Determine the (x, y) coordinate at the center of the cell enclosing the given text.  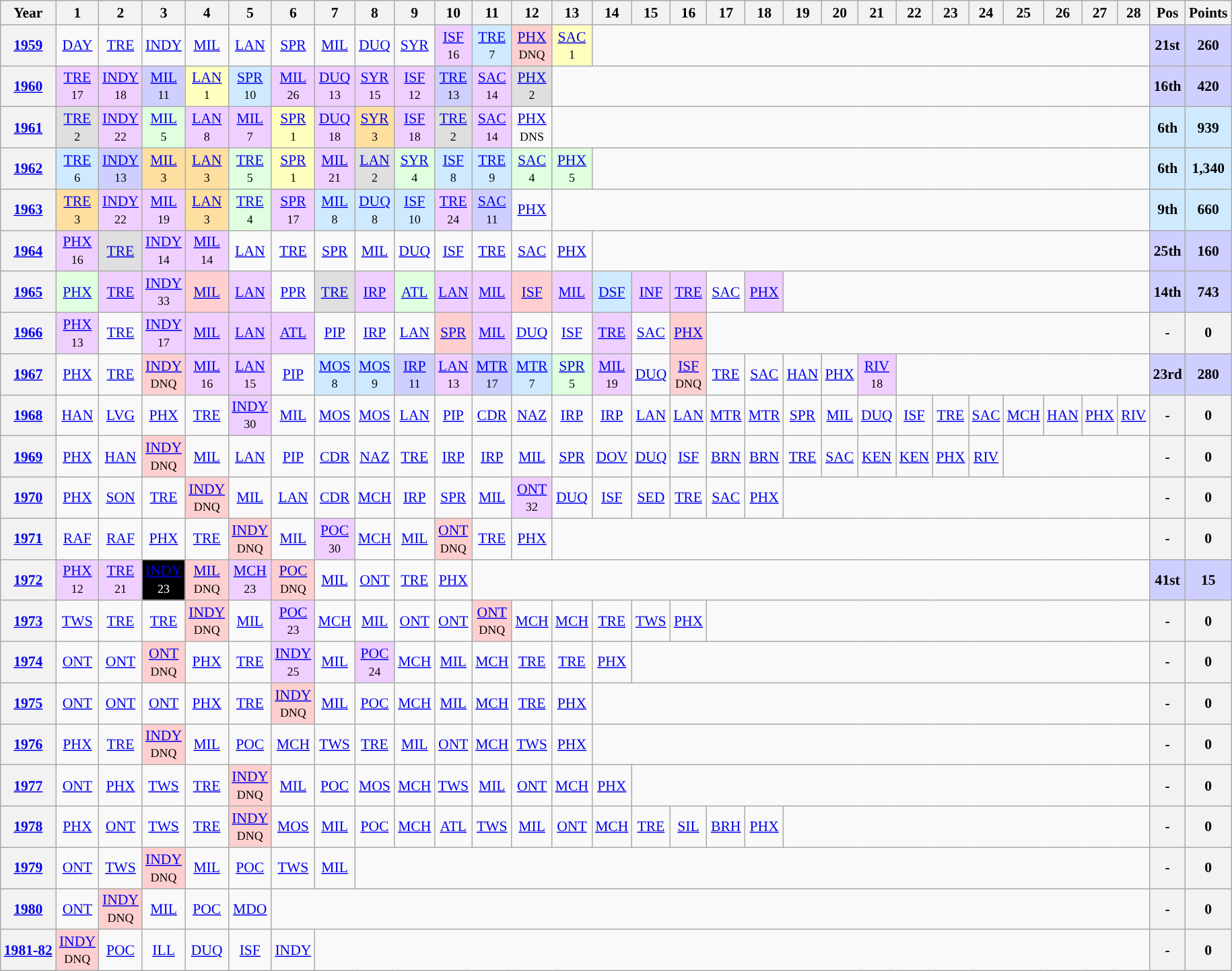
PHX2 (532, 86)
1967 (28, 374)
INDY30 (250, 416)
MIL11 (164, 86)
1977 (28, 786)
PHXDNS (532, 128)
INDY17 (164, 334)
INDY18 (121, 86)
TRE5 (250, 168)
MIL5 (164, 128)
5 (250, 13)
1963 (28, 210)
1962 (28, 168)
TRE6 (77, 168)
LAN8 (207, 128)
Year (28, 13)
18 (765, 13)
SAC1 (572, 46)
RIV18 (877, 374)
ONT32 (532, 498)
1959 (28, 46)
MOS8 (334, 374)
MTR7 (532, 374)
BRH (726, 826)
TRE21 (121, 580)
939 (1208, 128)
TRE24 (453, 210)
DSF (611, 292)
25th (1167, 250)
DOV (611, 456)
41st (1167, 580)
POC30 (334, 538)
23rd (1167, 374)
23 (951, 13)
LAN2 (374, 168)
660 (1208, 210)
PHX16 (77, 250)
21 (877, 13)
10 (453, 13)
13 (572, 13)
SPR17 (293, 210)
25 (1023, 13)
16th (1167, 86)
3 (164, 13)
ISF10 (415, 210)
9 (415, 13)
1971 (28, 538)
IRP11 (415, 374)
1,340 (1208, 168)
Pos (1167, 13)
MIL26 (293, 86)
LAN1 (207, 86)
26 (1062, 13)
1961 (28, 128)
MILDNQ (207, 580)
MCH23 (250, 580)
SYR4 (415, 168)
24 (986, 13)
2 (121, 13)
MIL21 (334, 168)
160 (1208, 250)
INDY14 (164, 250)
21st (1167, 46)
260 (1208, 46)
11 (491, 13)
SPR5 (572, 374)
DUQ13 (334, 86)
SON (121, 498)
1974 (28, 662)
MIL3 (164, 168)
9th (1167, 210)
INDY33 (164, 292)
1969 (28, 456)
TRE9 (491, 168)
280 (1208, 374)
TRE13 (453, 86)
1960 (28, 86)
SAC11 (491, 210)
17 (726, 13)
SIL (688, 826)
14th (1167, 292)
SYR15 (374, 86)
4 (207, 13)
ISF8 (453, 168)
PHX12 (77, 580)
1970 (28, 498)
12 (532, 13)
TRE3 (77, 210)
SYR3 (374, 128)
INF (650, 292)
22 (914, 13)
ISF12 (415, 86)
LVG (121, 416)
6 (293, 13)
MIL16 (207, 374)
MOS9 (374, 374)
743 (1208, 292)
TRE4 (250, 210)
1965 (28, 292)
27 (1100, 13)
1968 (28, 416)
1975 (28, 704)
MTR17 (491, 374)
DUQ8 (374, 210)
1981-82 (28, 950)
7 (334, 13)
1966 (28, 334)
8 (374, 13)
SPR10 (250, 86)
MIL8 (334, 210)
1978 (28, 826)
PHX5 (572, 168)
INDY25 (293, 662)
19 (802, 13)
1972 (28, 580)
SED (650, 498)
POCDNQ (293, 580)
POC23 (293, 622)
1979 (28, 868)
MDO (250, 908)
DAY (77, 46)
TRE7 (491, 46)
POC24 (374, 662)
INDY13 (121, 168)
PHX13 (77, 334)
SYR (415, 46)
DUQ18 (334, 128)
1976 (28, 744)
1980 (28, 908)
TRE17 (77, 86)
1964 (28, 250)
20 (840, 13)
420 (1208, 86)
1973 (28, 622)
PHXDNQ (532, 46)
ISFDNQ (688, 374)
ISF18 (415, 128)
MIL7 (250, 128)
28 (1134, 13)
14 (611, 13)
SAC4 (532, 168)
LAN15 (250, 374)
INDY23 (164, 580)
PPR (293, 292)
MIL14 (207, 250)
1 (77, 13)
Points (1208, 13)
ILL (164, 950)
16 (688, 13)
ISF16 (453, 46)
LAN13 (453, 374)
